Detect which cell encompasses the target text, then output its [x, y] center coordinate. 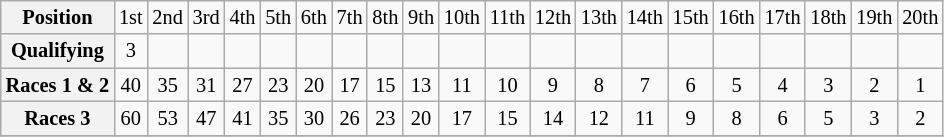
Races 3 [58, 118]
6th [314, 17]
12th [553, 17]
Qualifying [58, 51]
47 [206, 118]
40 [130, 85]
20th [920, 17]
13th [599, 17]
1 [920, 85]
18th [828, 17]
27 [243, 85]
41 [243, 118]
10 [508, 85]
5th [278, 17]
60 [130, 118]
8th [385, 17]
14th [645, 17]
14 [553, 118]
11th [508, 17]
10th [462, 17]
13 [421, 85]
9th [421, 17]
7 [645, 85]
30 [314, 118]
4 [783, 85]
4th [243, 17]
12 [599, 118]
17th [783, 17]
Position [58, 17]
53 [168, 118]
Races 1 & 2 [58, 85]
3rd [206, 17]
19th [874, 17]
15th [691, 17]
31 [206, 85]
2nd [168, 17]
1st [130, 17]
16th [737, 17]
26 [350, 118]
7th [350, 17]
